Detect which cell encompasses the target text, then output its (X, Y) center coordinate. 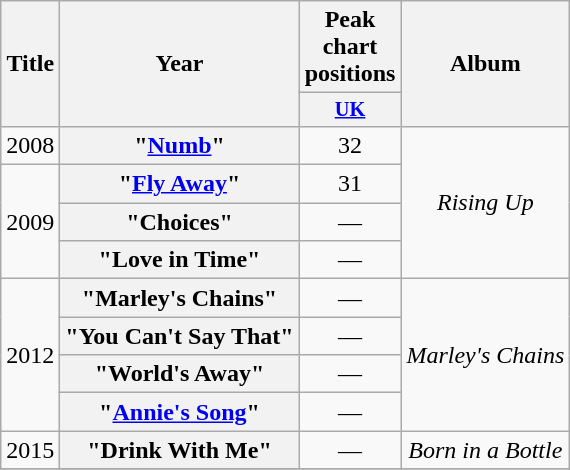
UK (350, 110)
"Annie's Song" (180, 412)
"Choices" (180, 222)
31 (350, 184)
2008 (30, 145)
Born in a Bottle (486, 450)
2009 (30, 222)
Marley's Chains (486, 355)
"World's Away" (180, 374)
Title (30, 64)
32 (350, 145)
"Drink With Me" (180, 450)
"Love in Time" (180, 260)
"You Can't Say That" (180, 336)
2015 (30, 450)
Album (486, 64)
Rising Up (486, 202)
"Marley's Chains" (180, 298)
"Numb" (180, 145)
Year (180, 64)
2012 (30, 355)
"Fly Away" (180, 184)
Peak chart positions (350, 47)
